Output the (x, y) coordinate of the center of the cell containing the given text.  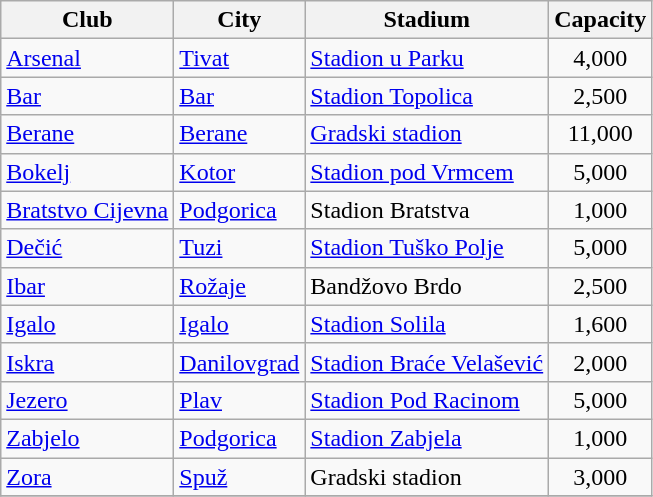
Club (88, 20)
3,000 (600, 477)
Iskra (88, 362)
1,600 (600, 324)
Bandžovo Brdo (427, 286)
Spuž (240, 477)
Capacity (600, 20)
Tivat (240, 58)
11,000 (600, 134)
Ibar (88, 286)
Rožaje (240, 286)
Stadion Solila (427, 324)
City (240, 20)
Jezero (88, 400)
Stadium (427, 20)
Zabjelo (88, 438)
Stadion pod Vrmcem (427, 172)
Stadion Pod Racinom (427, 400)
Tuzi (240, 248)
Stadion Topolica (427, 96)
Bratstvo Cijevna (88, 210)
Danilovgrad (240, 362)
Stadion Bratstva (427, 210)
Arsenal (88, 58)
Zora (88, 477)
Bokelj (88, 172)
Stadion Tuško Polje (427, 248)
Stadion Braće Velašević (427, 362)
2,000 (600, 362)
Stadion Zabjela (427, 438)
Plav (240, 400)
Dečić (88, 248)
Kotor (240, 172)
Stadion u Parku (427, 58)
4,000 (600, 58)
